Return the (X, Y) coordinate for the center point of the cell that contains the specified text.  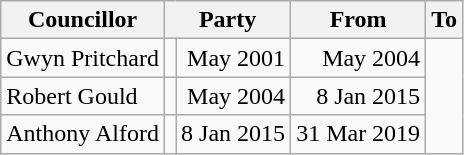
To (444, 20)
Anthony Alford (83, 134)
From (358, 20)
May 2001 (234, 58)
Gwyn Pritchard (83, 58)
Councillor (83, 20)
31 Mar 2019 (358, 134)
Party (227, 20)
Robert Gould (83, 96)
